Return (X, Y) of the center of cell containing provided text 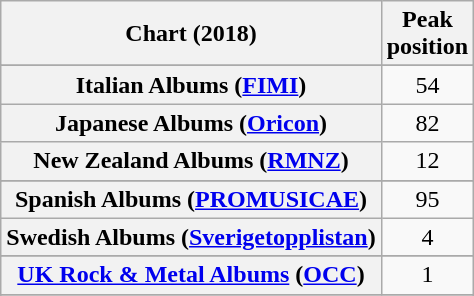
12 (427, 161)
UK Rock & Metal Albums (OCC) (191, 275)
1 (427, 275)
Spanish Albums (PROMUSICAE) (191, 199)
Peak position (427, 34)
Italian Albums (FIMI) (191, 85)
New Zealand Albums (RMNZ) (191, 161)
Swedish Albums (Sverigetopplistan) (191, 237)
Japanese Albums (Oricon) (191, 123)
54 (427, 85)
4 (427, 237)
95 (427, 199)
Chart (2018) (191, 34)
82 (427, 123)
